Pinpoint the cell where the given text exists, returning its [X, Y] midpoint coordinate. 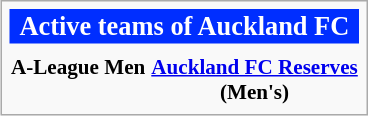
A-League Men [78, 79]
Active teams of Auckland FC [184, 26]
Auckland FC Reserves(Men's) [254, 79]
